Provide the (x, y) coordinate of the cell's center where the given text is located.  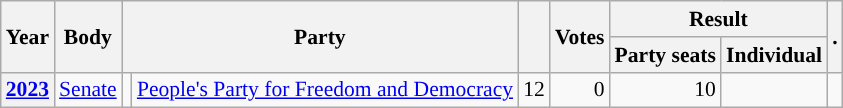
Body (88, 36)
Party seats (666, 55)
2023 (28, 90)
Year (28, 36)
10 (666, 90)
Result (719, 19)
12 (534, 90)
Party (320, 36)
. (835, 36)
Votes (580, 36)
0 (580, 90)
Senate (88, 90)
People's Party for Freedom and Democracy (325, 90)
Individual (774, 55)
